Provide the (x, y) coordinate of the cell's center where the given text is located.  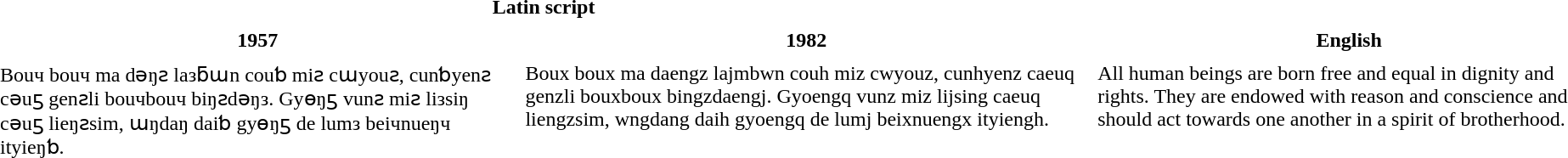
1982 (806, 41)
